Output the [x, y] coordinate of the center of the cell containing the given text.  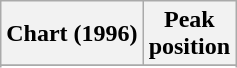
Peakposition [189, 34]
Chart (1996) [72, 34]
